Capture the cell that displays the provided text and extract its [X, Y] central coordinate. 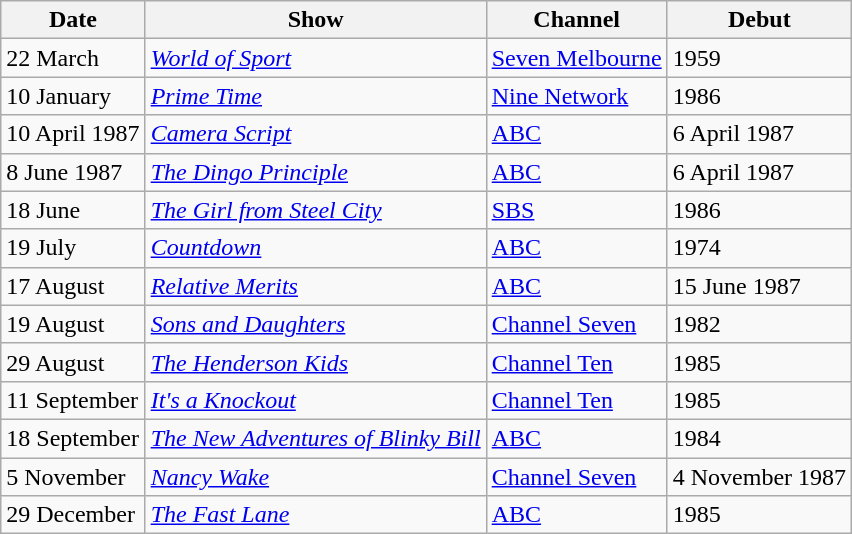
15 June 1987 [759, 286]
19 July [73, 248]
5 November [73, 477]
Show [316, 20]
18 June [73, 210]
Date [73, 20]
10 January [73, 96]
18 September [73, 438]
World of Sport [316, 58]
Sons and Daughters [316, 324]
SBS [576, 210]
The Fast Lane [316, 515]
4 November 1987 [759, 477]
It's a Knockout [316, 400]
Debut [759, 20]
11 September [73, 400]
Seven Melbourne [576, 58]
1974 [759, 248]
1982 [759, 324]
8 June 1987 [73, 172]
Prime Time [316, 96]
29 August [73, 362]
17 August [73, 286]
The New Adventures of Blinky Bill [316, 438]
The Girl from Steel City [316, 210]
19 August [73, 324]
22 March [73, 58]
The Henderson Kids [316, 362]
1984 [759, 438]
Channel [576, 20]
Nine Network [576, 96]
1959 [759, 58]
Countdown [316, 248]
29 December [73, 515]
10 April 1987 [73, 134]
Camera Script [316, 134]
The Dingo Principle [316, 172]
Relative Merits [316, 286]
Nancy Wake [316, 477]
